Return the (X, Y) coordinate for the center point of the cell that contains the specified text.  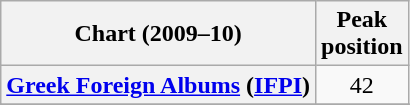
Chart (2009–10) (158, 34)
42 (362, 85)
Greek Foreign Albums (IFPI) (158, 85)
Peakposition (362, 34)
